Detect which cell encompasses the target text, then output its (x, y) center coordinate. 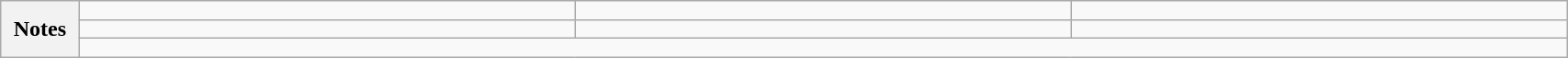
Notes (40, 29)
